For the text-containing cell, return its midpoint in (X, Y) coordinate format. 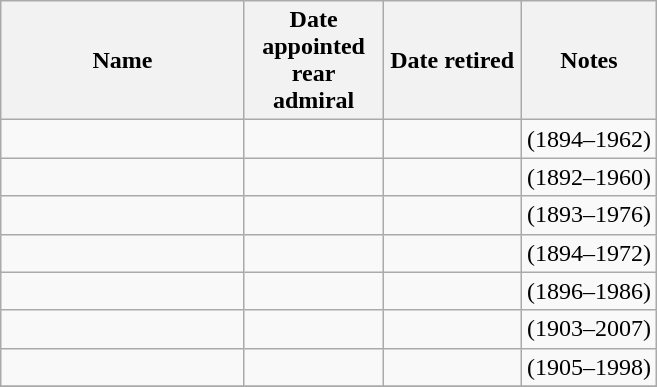
(1892–1960) (588, 177)
(1905–1998) (588, 367)
Date appointed rear admiral (314, 60)
Date retired (452, 60)
(1893–1976) (588, 215)
(1896–1986) (588, 291)
(1894–1962) (588, 139)
(1894–1972) (588, 253)
Name (123, 60)
Notes (588, 60)
(1903–2007) (588, 329)
